Capture the cell that displays the provided text and extract its (X, Y) central coordinate. 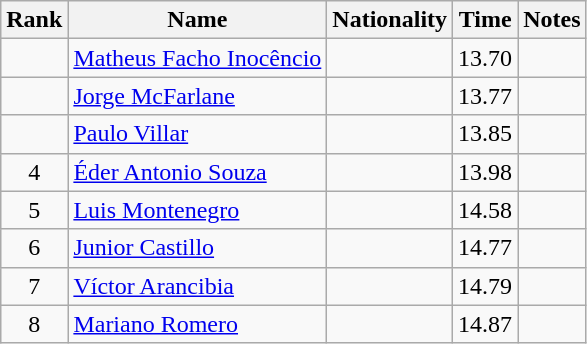
Luis Montenegro (198, 210)
Paulo Villar (198, 134)
7 (34, 286)
14.58 (486, 210)
14.77 (486, 248)
Mariano Romero (198, 324)
13.70 (486, 58)
Nationality (390, 20)
13.77 (486, 96)
Junior Castillo (198, 248)
Rank (34, 20)
Matheus Facho Inocêncio (198, 58)
13.98 (486, 172)
6 (34, 248)
Éder Antonio Souza (198, 172)
Víctor Arancibia (198, 286)
4 (34, 172)
5 (34, 210)
14.87 (486, 324)
Name (198, 20)
14.79 (486, 286)
8 (34, 324)
Notes (552, 20)
Jorge McFarlane (198, 96)
Time (486, 20)
13.85 (486, 134)
